Output the [X, Y] coordinate of the center of the cell containing the given text.  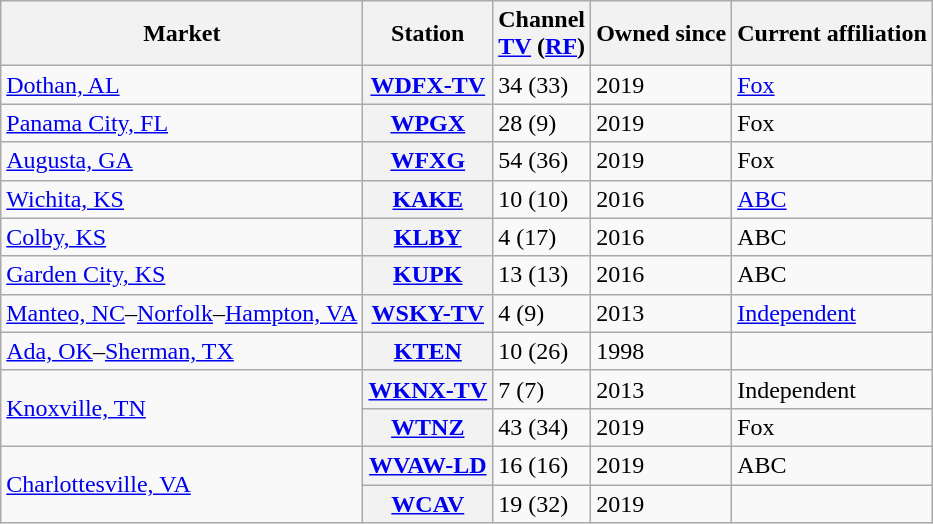
54 (36) [542, 161]
WPGX [428, 123]
43 (34) [542, 427]
WSKY-TV [428, 313]
13 (13) [542, 275]
Station [428, 34]
KLBY [428, 237]
WFXG [428, 161]
10 (26) [542, 351]
WDFX-TV [428, 85]
Panama City, FL [182, 123]
WKNX-TV [428, 389]
ChannelTV (RF) [542, 34]
28 (9) [542, 123]
4 (9) [542, 313]
10 (10) [542, 199]
WVAW-LD [428, 465]
Dothan, AL [182, 85]
WTNZ [428, 427]
Garden City, KS [182, 275]
Manteo, NC–Norfolk–Hampton, VA [182, 313]
Knoxville, TN [182, 408]
Colby, KS [182, 237]
Current affiliation [832, 34]
19 (32) [542, 503]
Market [182, 34]
Augusta, GA [182, 161]
Owned since [662, 34]
7 (7) [542, 389]
KAKE [428, 199]
Charlottesville, VA [182, 484]
4 (17) [542, 237]
Wichita, KS [182, 199]
KUPK [428, 275]
KTEN [428, 351]
34 (33) [542, 85]
1998 [662, 351]
Ada, OK–Sherman, TX [182, 351]
16 (16) [542, 465]
WCAV [428, 503]
